Search for the cell housing the specified text and yield its (x, y) center coordinate. 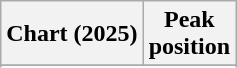
Chart (2025) (72, 34)
Peakposition (189, 34)
